Output the (X, Y) coordinate of the center of the cell containing the given text.  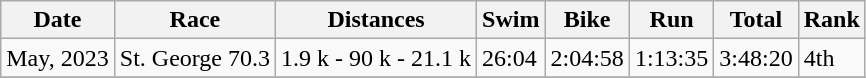
3:48:20 (756, 58)
4th (832, 58)
Date (58, 20)
Race (194, 20)
26:04 (511, 58)
Swim (511, 20)
1.9 k - 90 k - 21.1 k (376, 58)
1:13:35 (671, 58)
Run (671, 20)
Rank (832, 20)
Total (756, 20)
Distances (376, 20)
St. George 70.3 (194, 58)
2:04:58 (587, 58)
Bike (587, 20)
May, 2023 (58, 58)
